Pinpoint the cell where the given text exists, returning its (X, Y) midpoint coordinate. 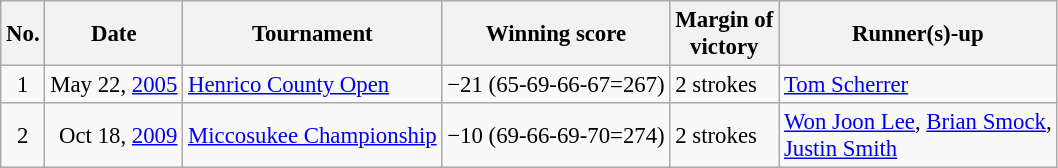
Miccosukee Championship (312, 136)
Won Joon Lee, Brian Smock, Justin Smith (918, 136)
−10 (69-66-69-70=274) (556, 136)
1 (23, 85)
Henrico County Open (312, 85)
Tom Scherrer (918, 85)
Oct 18, 2009 (114, 136)
−21 (65-69-66-67=267) (556, 85)
No. (23, 34)
May 22, 2005 (114, 85)
Tournament (312, 34)
Winning score (556, 34)
Runner(s)-up (918, 34)
Margin ofvictory (724, 34)
Date (114, 34)
2 (23, 136)
